From the cell containing the given text, extract its center point as [x, y] coordinate. 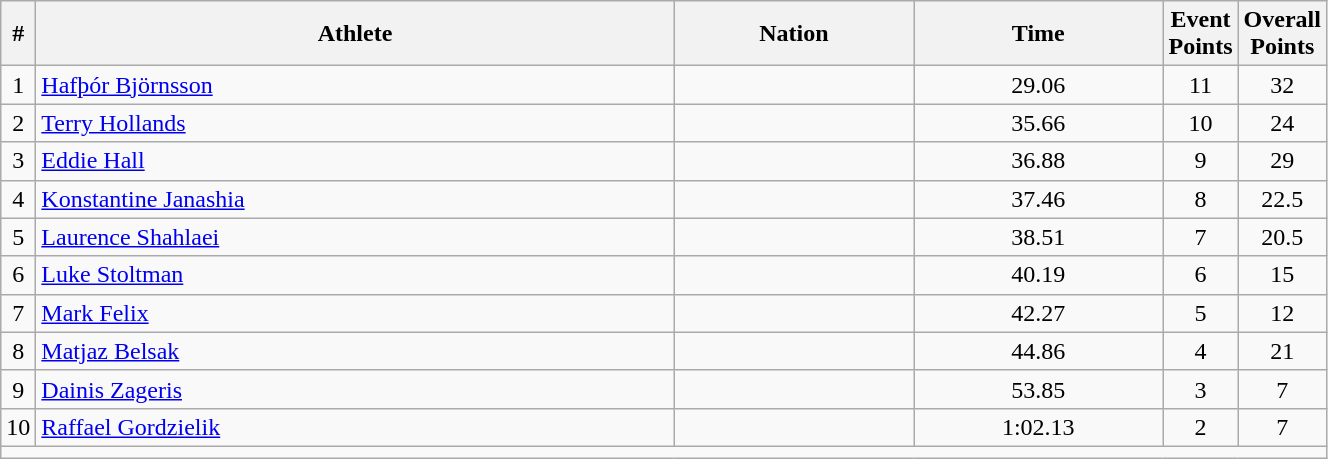
38.51 [1038, 237]
1 [18, 85]
21 [1282, 351]
Athlete [355, 34]
Dainis Zageris [355, 389]
Konstantine Janashia [355, 199]
Nation [794, 34]
24 [1282, 123]
22.5 [1282, 199]
29.06 [1038, 85]
36.88 [1038, 161]
11 [1200, 85]
29 [1282, 161]
Terry Hollands [355, 123]
20.5 [1282, 237]
Eddie Hall [355, 161]
Laurence Shahlaei [355, 237]
Luke Stoltman [355, 275]
35.66 [1038, 123]
Raffael Gordzielik [355, 427]
32 [1282, 85]
Matjaz Belsak [355, 351]
37.46 [1038, 199]
53.85 [1038, 389]
Event Points [1200, 34]
Mark Felix [355, 313]
44.86 [1038, 351]
40.19 [1038, 275]
# [18, 34]
12 [1282, 313]
Time [1038, 34]
1:02.13 [1038, 427]
42.27 [1038, 313]
Overall Points [1282, 34]
Hafþór Björnsson [355, 85]
15 [1282, 275]
